Identify which cell holds the provided text, then report its [x, y] central coordinate. 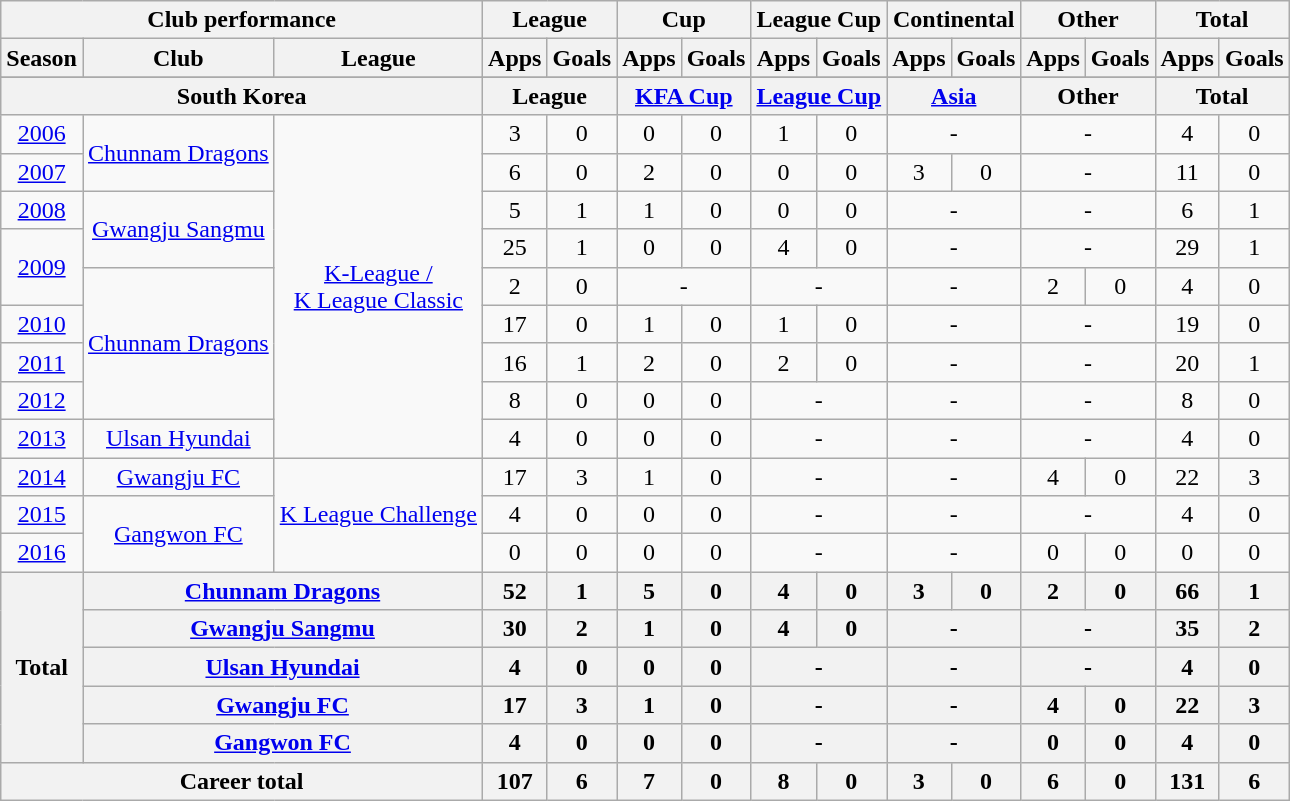
Cup [684, 20]
2010 [42, 324]
Club [178, 58]
2008 [42, 210]
Asia [954, 96]
K-League / K League Classic [378, 286]
131 [1187, 781]
7 [649, 781]
South Korea [242, 96]
35 [1187, 629]
20 [1187, 362]
30 [515, 629]
52 [515, 591]
29 [1187, 248]
107 [515, 781]
Club performance [242, 20]
16 [515, 362]
Career total [242, 781]
2011 [42, 362]
K League Challenge [378, 515]
19 [1187, 324]
11 [1187, 172]
2012 [42, 400]
25 [515, 248]
2015 [42, 515]
2009 [42, 267]
2014 [42, 477]
66 [1187, 591]
Continental [954, 20]
2013 [42, 438]
KFA Cup [684, 96]
2006 [42, 134]
2016 [42, 553]
2007 [42, 172]
Season [42, 58]
